Detect which cell encompasses the target text, then output its (x, y) center coordinate. 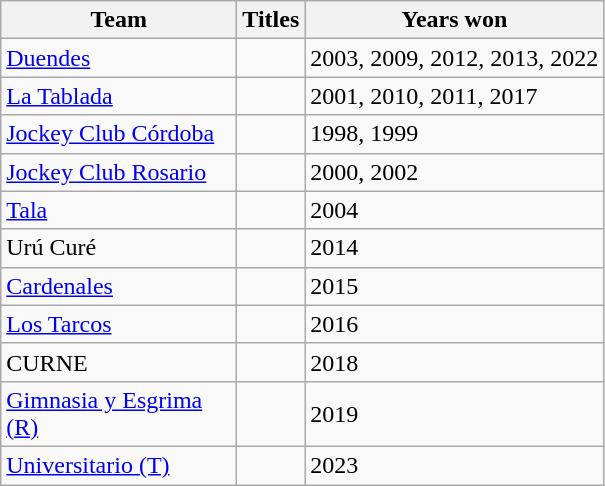
Years won (454, 20)
CURNE (119, 362)
Titles (271, 20)
Jockey Club Córdoba (119, 134)
2000, 2002 (454, 172)
2016 (454, 324)
Universitario (T) (119, 465)
2003, 2009, 2012, 2013, 2022 (454, 58)
2001, 2010, 2011, 2017 (454, 96)
2004 (454, 210)
2018 (454, 362)
2019 (454, 414)
2023 (454, 465)
Tala (119, 210)
2014 (454, 248)
Urú Curé (119, 248)
Team (119, 20)
1998, 1999 (454, 134)
Gimnasia y Esgrima (R) (119, 414)
2015 (454, 286)
La Tablada (119, 96)
Jockey Club Rosario (119, 172)
Cardenales (119, 286)
Los Tarcos (119, 324)
Duendes (119, 58)
